Return (X, Y) of the center of cell containing provided text 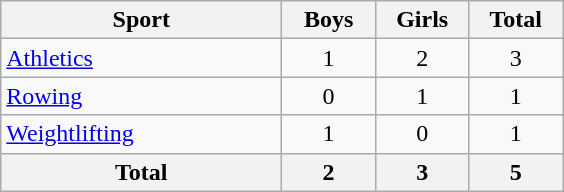
Sport (142, 20)
Girls (422, 20)
Rowing (142, 96)
5 (516, 172)
Weightlifting (142, 134)
Boys (329, 20)
Athletics (142, 58)
